Locate the cell with the specified text and output its [X, Y] center coordinate. 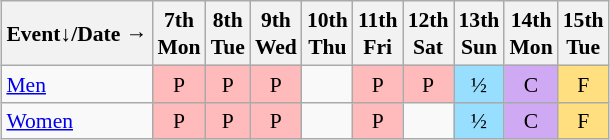
Women [76, 120]
Men [76, 84]
12thSat [428, 33]
15thTue [584, 33]
Event↓/Date → [76, 33]
13thSun [480, 33]
11thFri [378, 33]
7thMon [178, 33]
14thMon [530, 33]
10thThu [328, 33]
8thTue [228, 33]
9thWed [276, 33]
